Provide the [x, y] coordinate of the cell's center where the given text is located.  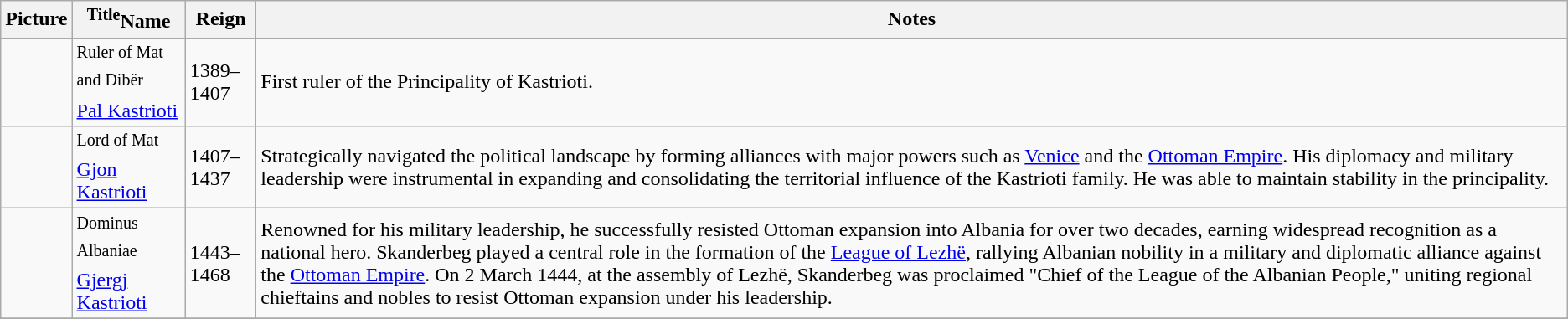
1389–1407 [220, 82]
TitleName [129, 20]
Notes [911, 20]
1443–1468 [220, 264]
Ruler of Mat and DibërPal Kastrioti [129, 82]
First ruler of the Principality of Kastrioti. [911, 82]
Dominus AlbaniaeGjergj Kastrioti [129, 264]
1407–1437 [220, 167]
Picture [37, 20]
Reign [220, 20]
Lord of MatGjon Kastrioti [129, 167]
